Return the (X, Y) coordinate for the center point of the cell that contains the specified text.  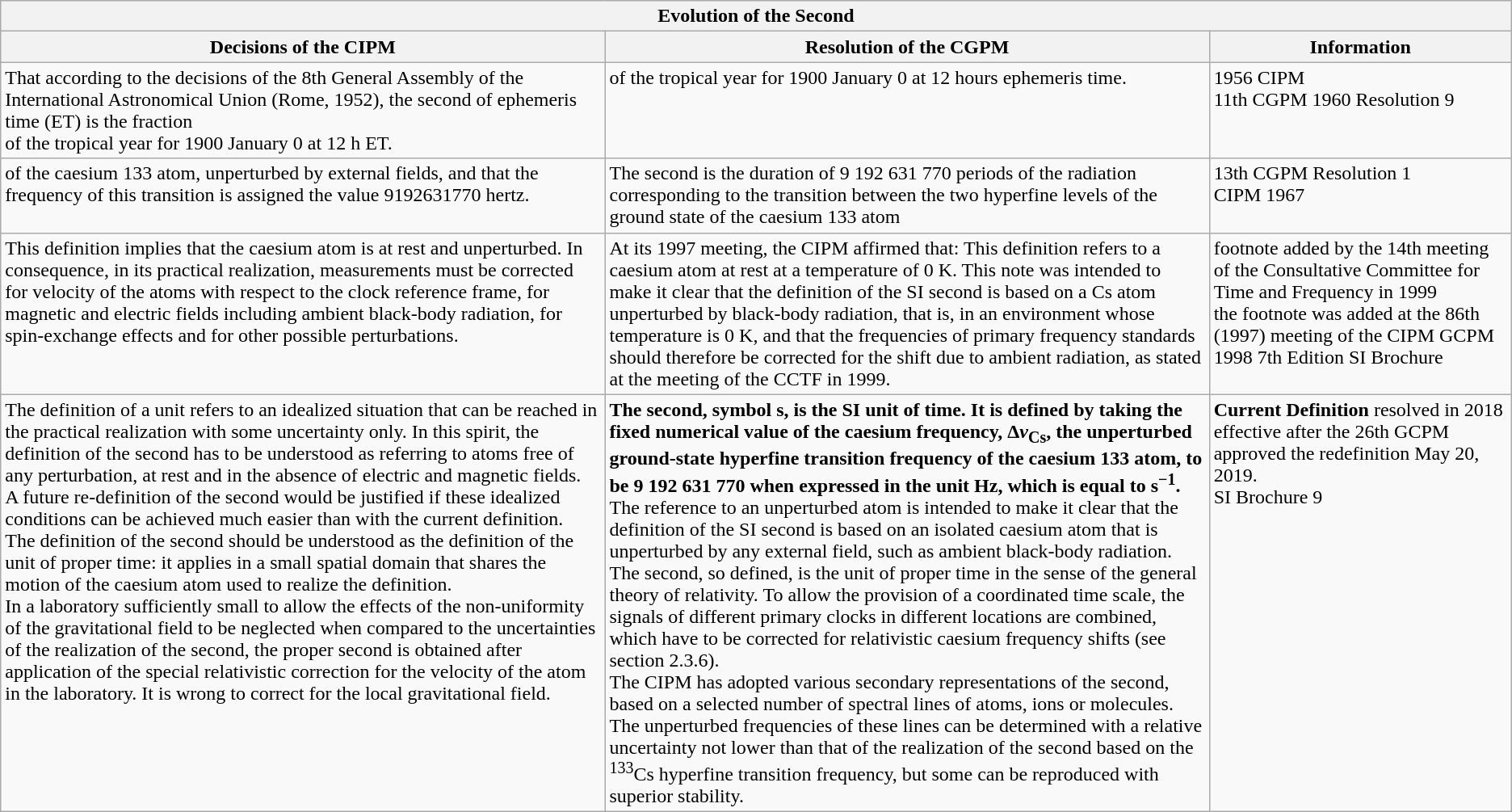
Evolution of the Second (756, 16)
Decisions of the CIPM (303, 47)
of the caesium 133 atom, unperturbed by external fields, and that the frequency of this transition is assigned the value 9192631770 hertz. (303, 196)
of the tropical year for 1900 January 0 at 12 hours ephemeris time. (907, 110)
1956 CIPM11th CGPM 1960 Resolution 9 (1360, 110)
Resolution of the CGPM (907, 47)
Information (1360, 47)
13th CGPM Resolution 1CIPM 1967 (1360, 196)
Current Definition resolved in 2018 effective after the 26th GCPM approved the redefinition May 20, 2019.SI Brochure 9 (1360, 603)
